Scan for the cell matching the given text and deliver its [X, Y] coordinate at center. 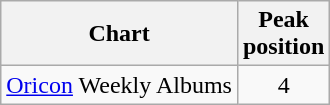
Oricon Weekly Albums [120, 85]
Chart [120, 34]
4 [283, 85]
Peakposition [283, 34]
